Return (X, Y) of the center of cell containing provided text 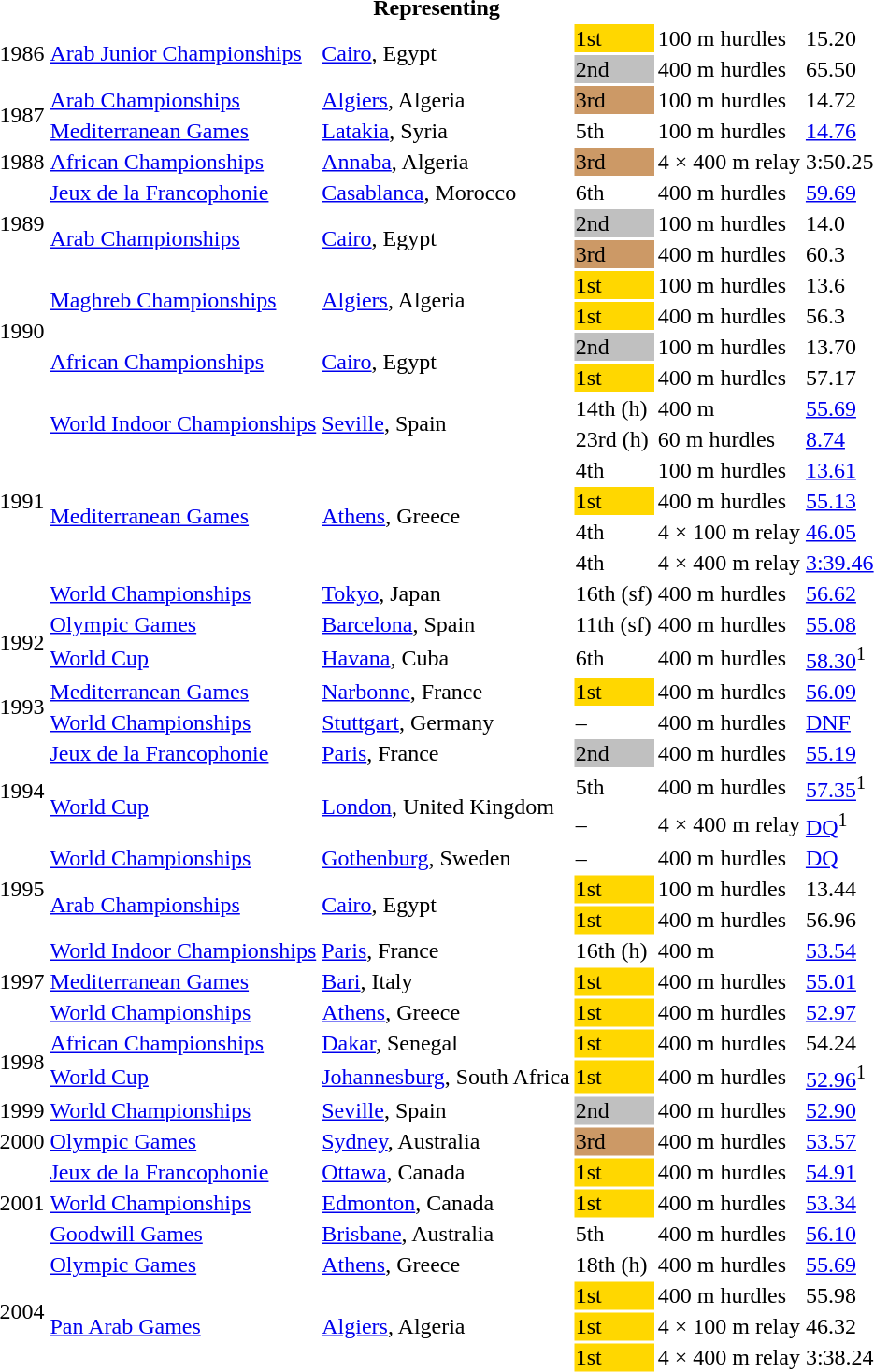
16th (h) (613, 950)
Johannesburg, South Africa (447, 1077)
11th (sf) (613, 624)
Edmonton, Canada (447, 1204)
Pan Arab Games (183, 1327)
Casablanca, Morocco (447, 193)
Sydney, Australia (447, 1142)
Annaba, Algeria (447, 162)
Maghreb Championships (183, 301)
Arab Junior Championships (183, 54)
Tokyo, Japan (447, 593)
16th (sf) (613, 593)
Ottawa, Canada (447, 1173)
Barcelona, Spain (447, 624)
Latakia, Syria (447, 131)
60 m hurdles (729, 439)
18th (h) (613, 1265)
Havana, Cuba (447, 658)
Narbonne, France (447, 692)
Bari, Italy (447, 981)
Stuttgart, Germany (447, 722)
Brisbane, Australia (447, 1235)
14th (h) (613, 408)
Dakar, Senegal (447, 1043)
London, United Kingdom (447, 806)
23rd (h) (613, 439)
Gothenburg, Sweden (447, 858)
Goodwill Games (183, 1235)
